Pinpoint the cell where the given text exists, returning its [x, y] midpoint coordinate. 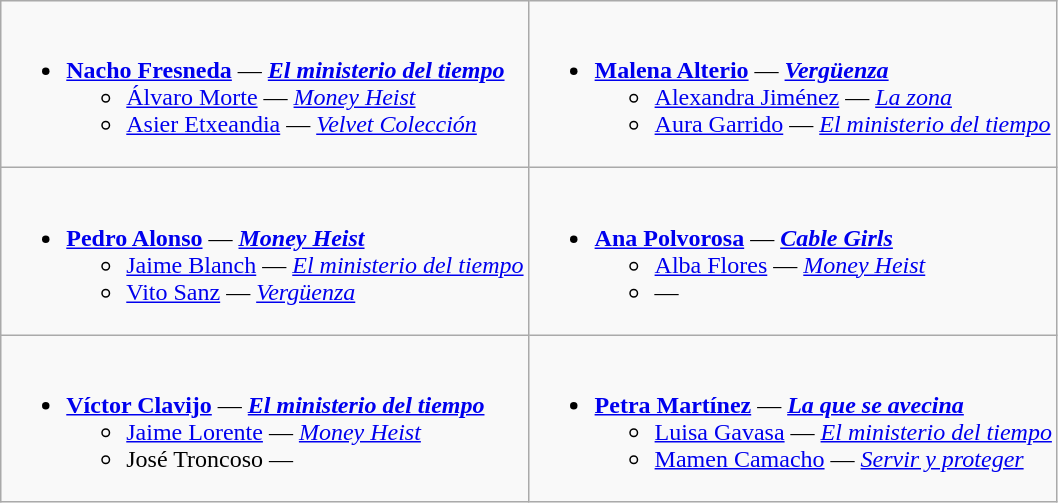
Malena Alterio — VergüenzaAlexandra Jiménez — La zonaAura Garrido — El ministerio del tiempo [793, 84]
Pedro Alonso — Money HeistJaime Blanch — El ministerio del tiempoVito Sanz — Vergüenza [265, 252]
Ana Polvorosa — Cable GirlsAlba Flores — Money Heist — [793, 252]
Nacho Fresneda — El ministerio del tiempoÁlvaro Morte — Money HeistAsier Etxeandia — Velvet Colección [265, 84]
Víctor Clavijo — El ministerio del tiempoJaime Lorente — Money HeistJosé Troncoso — [265, 418]
Petra Martínez — La que se avecinaLuisa Gavasa — El ministerio del tiempoMamen Camacho — Servir y proteger [793, 418]
